Return [X, Y] of the center of cell containing provided text 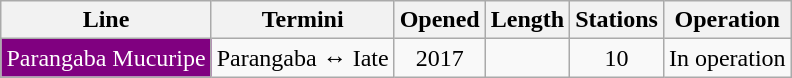
Termini [302, 20]
In operation [727, 58]
Opened [440, 20]
Operation [727, 20]
Parangaba ↔ Iate [302, 58]
Line [106, 20]
Stations [617, 20]
Parangaba Mucuripe [106, 58]
10 [617, 58]
2017 [440, 58]
Length [527, 20]
